Pinpoint the cell where the given text exists, returning its [X, Y] midpoint coordinate. 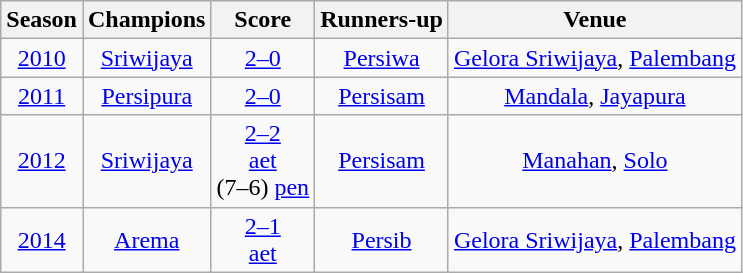
Venue [594, 20]
Persipura [146, 96]
2011 [42, 96]
2014 [42, 240]
Arema [146, 240]
2012 [42, 161]
Manahan, Solo [594, 161]
2–2aet(7–6) pen [263, 161]
Runners-up [382, 20]
Persib [382, 240]
Season [42, 20]
Mandala, Jayapura [594, 96]
Champions [146, 20]
Score [263, 20]
2–1aet [263, 240]
2010 [42, 58]
Persiwa [382, 58]
